Pinpoint the cell where the given text exists, returning its [X, Y] midpoint coordinate. 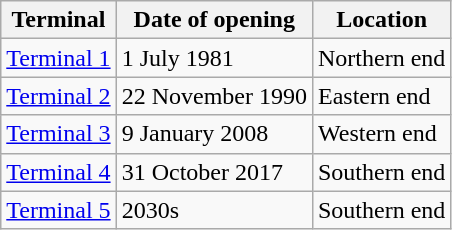
Northern end [381, 58]
Terminal 2 [58, 96]
Eastern end [381, 96]
Terminal [58, 20]
2030s [214, 210]
Terminal 1 [58, 58]
Western end [381, 134]
9 January 2008 [214, 134]
Location [381, 20]
Terminal 3 [58, 134]
1 July 1981 [214, 58]
Terminal 5 [58, 210]
Date of opening [214, 20]
31 October 2017 [214, 172]
22 November 1990 [214, 96]
Terminal 4 [58, 172]
